Return (X, Y) of the center of cell containing provided text 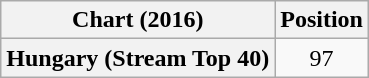
Hungary (Stream Top 40) (138, 58)
Position (322, 20)
Chart (2016) (138, 20)
97 (322, 58)
